Determine the [x, y] coordinate at the center of the cell enclosing the given text.  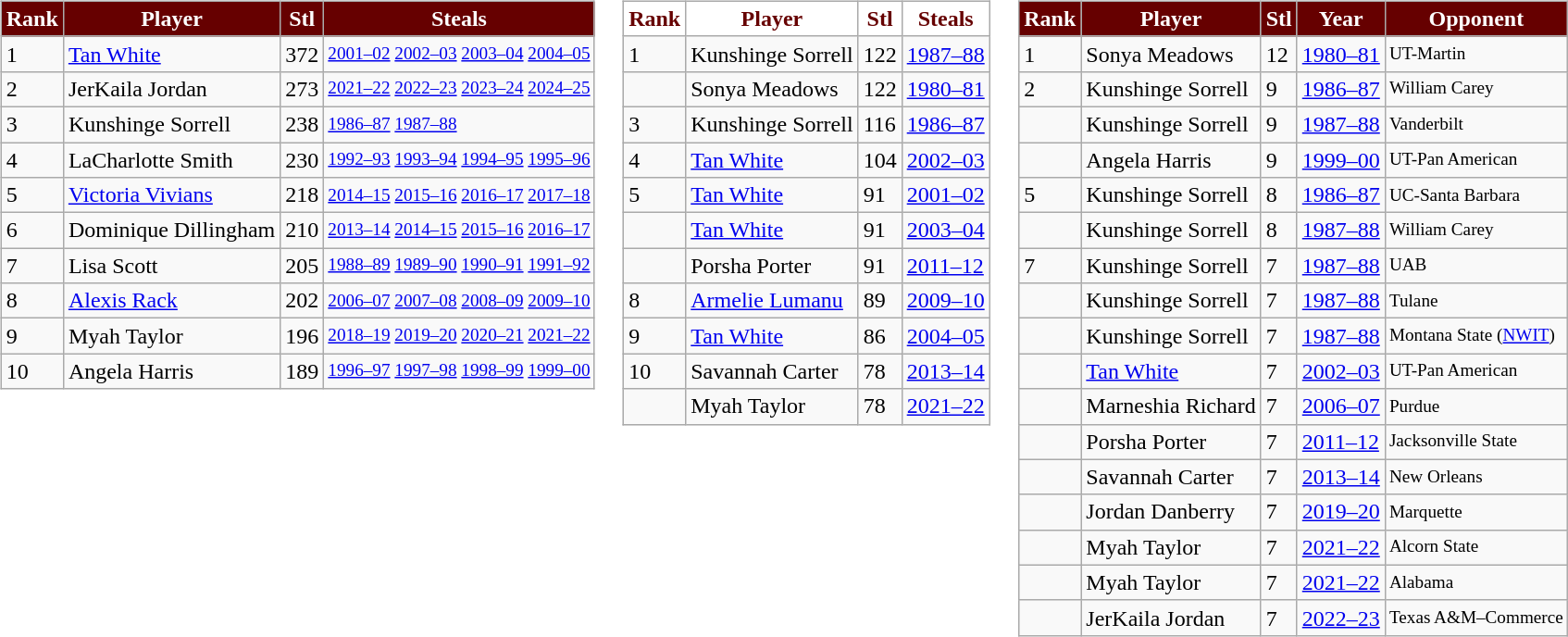
12 [1279, 54]
Jacksonville State [1475, 442]
210 [302, 231]
UAB [1475, 266]
230 [302, 160]
Opponent [1475, 19]
UT-Martin [1475, 54]
Dominique Dillingham [171, 231]
2004–05 [946, 336]
218 [302, 195]
1996–97 1997–98 1998–99 1999–00 [459, 371]
Purdue [1475, 406]
LaCharlotte Smith [171, 160]
Victoria Vivians [171, 195]
205 [302, 266]
2009–10 [946, 301]
196 [302, 336]
Alcorn State [1475, 547]
Alexis Rack [171, 301]
202 [302, 301]
Tulane [1475, 301]
6 [31, 231]
2022–23 [1340, 618]
Marquette [1475, 512]
2006–07 2007–08 2008–09 2009–10 [459, 301]
2006–07 [1340, 406]
New Orleans [1475, 477]
86 [879, 336]
1988–89 1989–90 1990–91 1991–92 [459, 266]
UC-Santa Barbara [1475, 195]
1999–00 [1340, 160]
1992–93 1993–94 1994–95 1995–96 [459, 160]
2019–20 [1340, 512]
2013–14 2014–15 2015–16 2016–17 [459, 231]
189 [302, 371]
2001–02 2002–03 2003–04 2004–05 [459, 54]
104 [879, 160]
Alabama [1475, 582]
Lisa Scott [171, 266]
1986–87 1987–88 [459, 124]
Jordan Danberry [1171, 512]
2001–02 [946, 195]
Montana State (NWIT) [1475, 336]
238 [302, 124]
116 [879, 124]
2018–19 2019–20 2020–21 2021–22 [459, 336]
2014–15 2015–16 2016–17 2017–18 [459, 195]
Armelie Lumanu [772, 301]
Texas A&M–Commerce [1475, 618]
273 [302, 89]
Marneshia Richard [1171, 406]
2003–04 [946, 231]
89 [879, 301]
Year [1340, 19]
2021–22 2022–23 2023–24 2024–25 [459, 89]
Vanderbilt [1475, 124]
372 [302, 54]
